Detect which cell encompasses the target text, then output its [x, y] center coordinate. 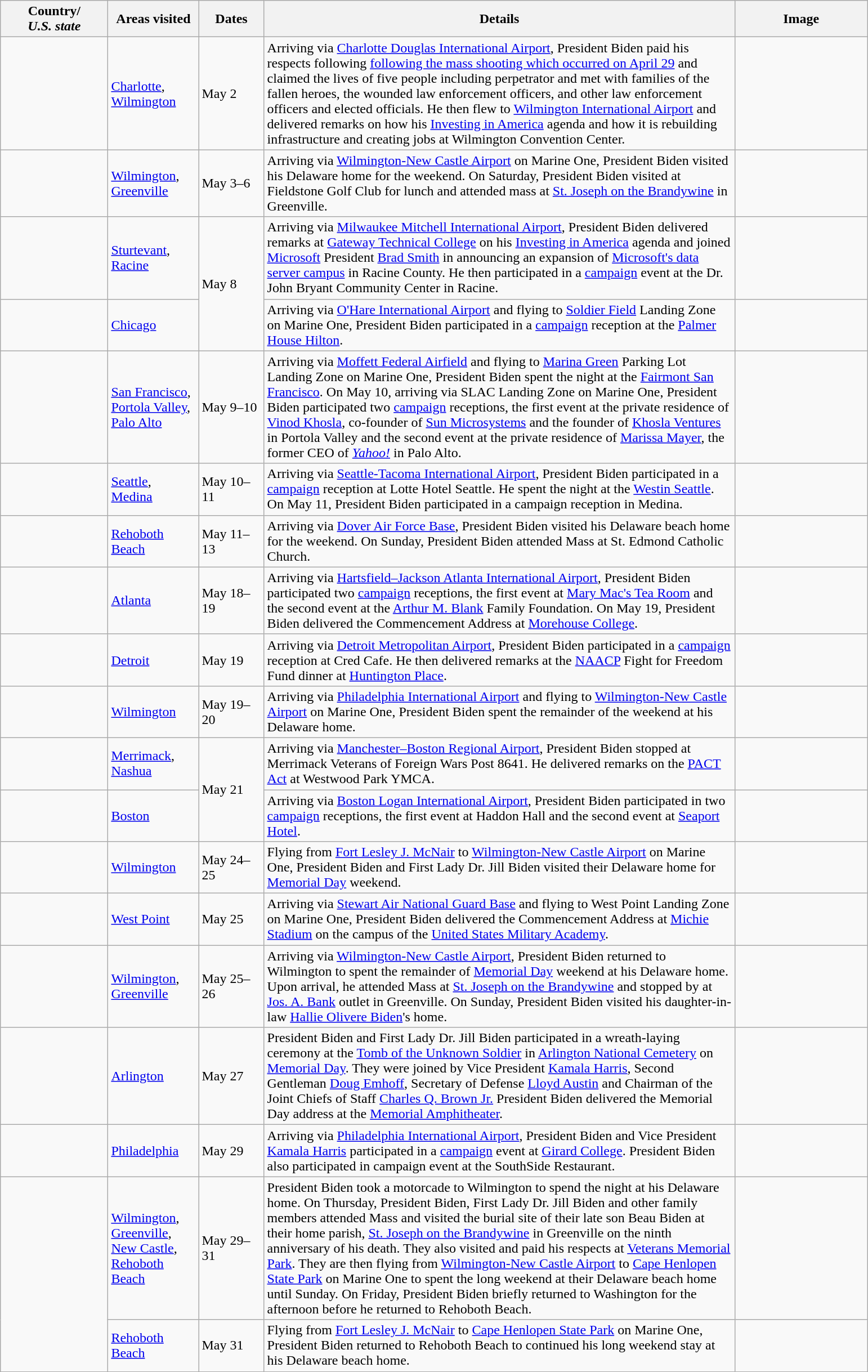
May 11–13 [231, 541]
May 25 [231, 919]
May 29 [231, 1151]
May 9–10 [231, 407]
May 8 [231, 284]
Areas visited [153, 19]
Country/U.S. state [54, 19]
May 25–26 [231, 986]
May 10–11 [231, 489]
Dates [231, 19]
May 2 [231, 93]
May 31 [231, 1346]
May 21 [231, 789]
May 19–20 [231, 712]
May 24–25 [231, 868]
Sturtevant, Racine [153, 258]
Merrimack, Nashua [153, 763]
Wilmington, Greenville, New Castle, Rehoboth Beach [153, 1248]
Atlanta [153, 600]
Charlotte, Wilmington [153, 93]
Philadelphia [153, 1151]
May 3–6 [231, 184]
May 27 [231, 1076]
Details [499, 19]
San Francisco, Portola Valley, Palo Alto [153, 407]
Boston [153, 815]
Seattle, Medina [153, 489]
May 18–19 [231, 600]
Detroit [153, 660]
Image [801, 19]
Arlington [153, 1076]
Chicago [153, 325]
May 19 [231, 660]
West Point [153, 919]
May 29–31 [231, 1248]
